Locate the cell with the specified text and output its [X, Y] center coordinate. 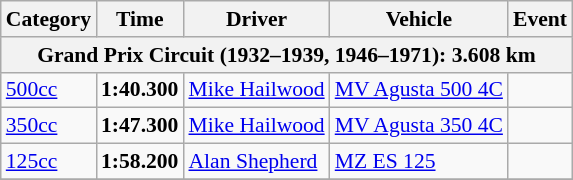
Vehicle [419, 19]
Driver [256, 19]
1:58.200 [140, 162]
125cc [48, 162]
MZ ES 125 [419, 162]
Event [540, 19]
MV Agusta 500 4C [419, 90]
Time [140, 19]
MV Agusta 350 4C [419, 126]
350cc [48, 126]
1:47.300 [140, 126]
1:40.300 [140, 90]
Grand Prix Circuit (1932–1939, 1946–1971): 3.608 km [286, 55]
Category [48, 19]
Alan Shepherd [256, 162]
500cc [48, 90]
